Pinpoint the cell where the given text exists, returning its (X, Y) midpoint coordinate. 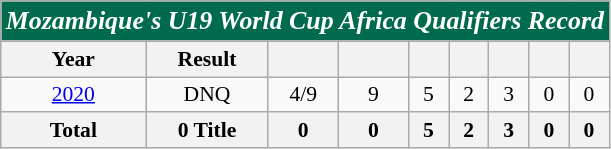
Mozambique's U19 World Cup Africa Qualifiers Record (305, 21)
4/9 (303, 95)
Year (74, 59)
0 Title (207, 131)
2020 (74, 95)
Total (74, 131)
Result (207, 59)
DNQ (207, 95)
9 (373, 95)
